Return the (x, y) coordinate for the center point of the cell that contains the specified text.  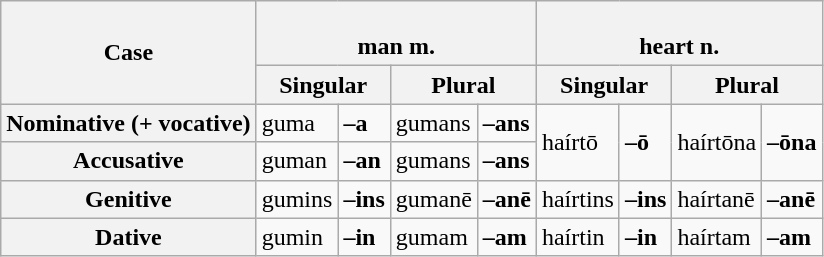
Genitive (128, 199)
haírtōna (717, 142)
haírtanē (717, 199)
guman (297, 161)
haírtō (578, 142)
Nominative (+ vocative) (128, 123)
–an (364, 161)
man m. (396, 34)
–ōna (792, 142)
gumin (297, 237)
gumanē (434, 199)
Accusative (128, 161)
–ō (645, 142)
haírtins (578, 199)
gumam (434, 237)
heart n. (679, 34)
guma (297, 123)
haírtam (717, 237)
Case (128, 52)
–a (364, 123)
haírtin (578, 237)
Dative (128, 237)
gumins (297, 199)
